Scan for the cell matching the given text and deliver its [x, y] coordinate at center. 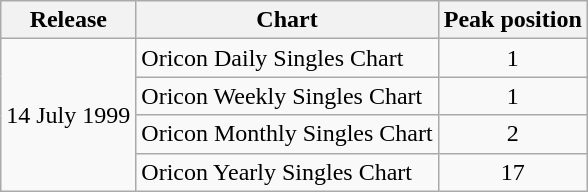
17 [512, 172]
14 July 1999 [68, 115]
Oricon Weekly Singles Chart [287, 96]
Chart [287, 20]
Oricon Daily Singles Chart [287, 58]
2 [512, 134]
Oricon Yearly Singles Chart [287, 172]
Peak position [512, 20]
Oricon Monthly Singles Chart [287, 134]
Release [68, 20]
